Return the [x, y] coordinate for the center point of the cell that contains the specified text.  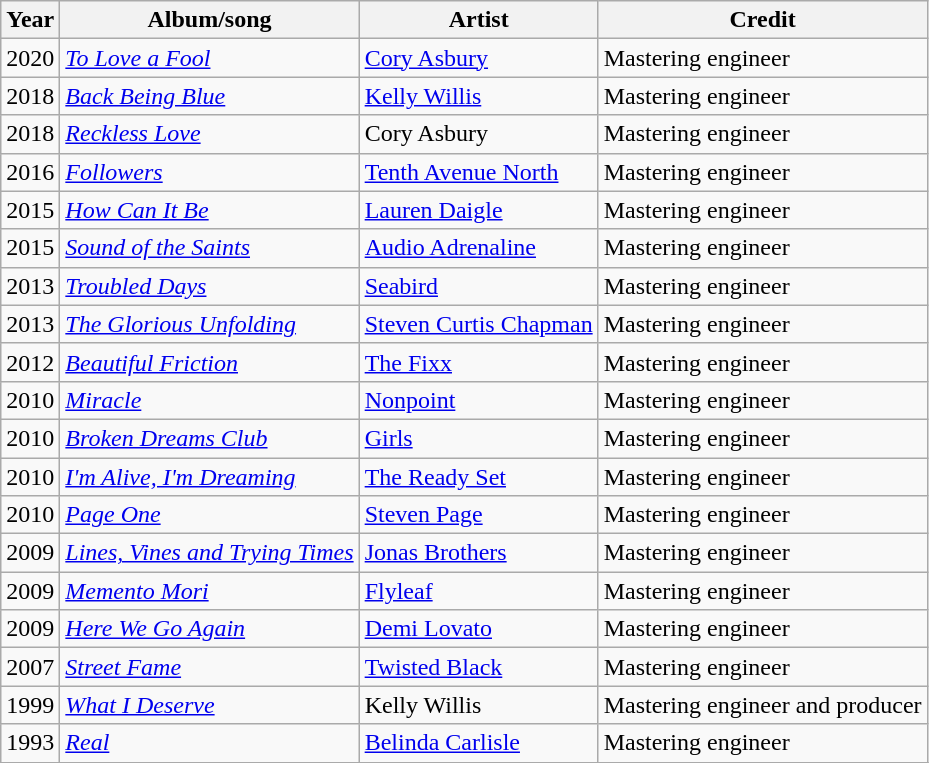
2007 [30, 667]
The Glorious Unfolding [210, 324]
Album/song [210, 20]
Audio Adrenaline [478, 248]
Beautiful Friction [210, 362]
Lines, Vines and Trying Times [210, 553]
1999 [30, 705]
The Fixx [478, 362]
To Love a Fool [210, 58]
2016 [30, 172]
Street Fame [210, 667]
Real [210, 743]
Steven Page [478, 515]
Page One [210, 515]
Artist [478, 20]
1993 [30, 743]
The Ready Set [478, 477]
Back Being Blue [210, 96]
Troubled Days [210, 286]
Here We Go Again [210, 629]
Reckless Love [210, 134]
2020 [30, 58]
Jonas Brothers [478, 553]
Steven Curtis Chapman [478, 324]
I'm Alive, I'm Dreaming [210, 477]
Seabird [478, 286]
Credit [762, 20]
Belinda Carlisle [478, 743]
Twisted Black [478, 667]
Mastering engineer and producer [762, 705]
Nonpoint [478, 400]
Demi Lovato [478, 629]
2012 [30, 362]
Sound of the Saints [210, 248]
Memento Mori [210, 591]
Tenth Avenue North [478, 172]
Girls [478, 438]
What I Deserve [210, 705]
Lauren Daigle [478, 210]
Followers [210, 172]
Year [30, 20]
Flyleaf [478, 591]
Miracle [210, 400]
Broken Dreams Club [210, 438]
How Can It Be [210, 210]
